From the cell containing the given text, extract its center point as (x, y) coordinate. 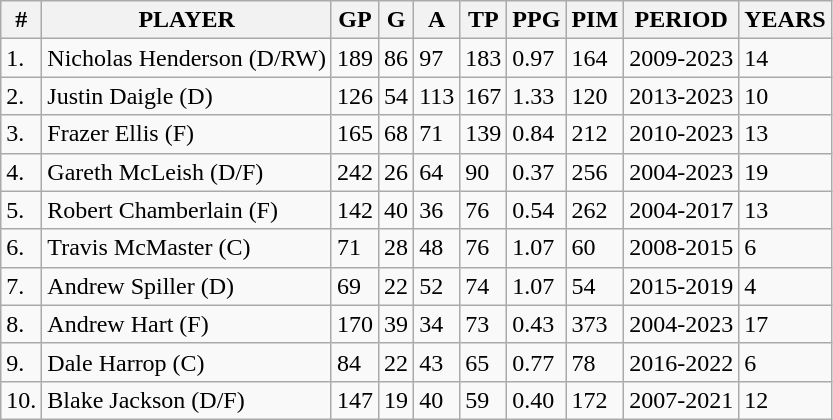
Frazer Ellis (F) (187, 134)
68 (396, 134)
1. (22, 58)
142 (354, 210)
2016-2022 (682, 362)
0.43 (536, 324)
0.97 (536, 58)
G (396, 20)
86 (396, 58)
PIM (595, 20)
28 (396, 248)
Blake Jackson (D/F) (187, 400)
84 (354, 362)
373 (595, 324)
39 (396, 324)
139 (484, 134)
164 (595, 58)
0.37 (536, 172)
52 (437, 286)
2013-2023 (682, 96)
90 (484, 172)
A (437, 20)
PPG (536, 20)
242 (354, 172)
36 (437, 210)
6. (22, 248)
0.84 (536, 134)
Justin Daigle (D) (187, 96)
Nicholas Henderson (D/RW) (187, 58)
262 (595, 210)
147 (354, 400)
3. (22, 134)
7. (22, 286)
167 (484, 96)
43 (437, 362)
48 (437, 248)
0.40 (536, 400)
0.54 (536, 210)
Andrew Spiller (D) (187, 286)
165 (354, 134)
4. (22, 172)
Robert Chamberlain (F) (187, 210)
2009-2023 (682, 58)
60 (595, 248)
Dale Harrop (C) (187, 362)
212 (595, 134)
2007-2021 (682, 400)
4 (785, 286)
34 (437, 324)
YEARS (785, 20)
10. (22, 400)
73 (484, 324)
170 (354, 324)
26 (396, 172)
59 (484, 400)
65 (484, 362)
14 (785, 58)
Andrew Hart (F) (187, 324)
256 (595, 172)
5. (22, 210)
64 (437, 172)
120 (595, 96)
113 (437, 96)
1.33 (536, 96)
2. (22, 96)
9. (22, 362)
Travis McMaster (C) (187, 248)
17 (785, 324)
69 (354, 286)
183 (484, 58)
2015-2019 (682, 286)
126 (354, 96)
# (22, 20)
2010-2023 (682, 134)
172 (595, 400)
Gareth McLeish (D/F) (187, 172)
2008-2015 (682, 248)
PERIOD (682, 20)
78 (595, 362)
10 (785, 96)
GP (354, 20)
97 (437, 58)
TP (484, 20)
189 (354, 58)
PLAYER (187, 20)
2004-2017 (682, 210)
0.77 (536, 362)
8. (22, 324)
12 (785, 400)
74 (484, 286)
